Return the [X, Y] coordinate for the center point of the cell that contains the specified text.  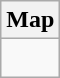
Map [30, 20]
